Identify which cell holds the provided text, then report its (x, y) central coordinate. 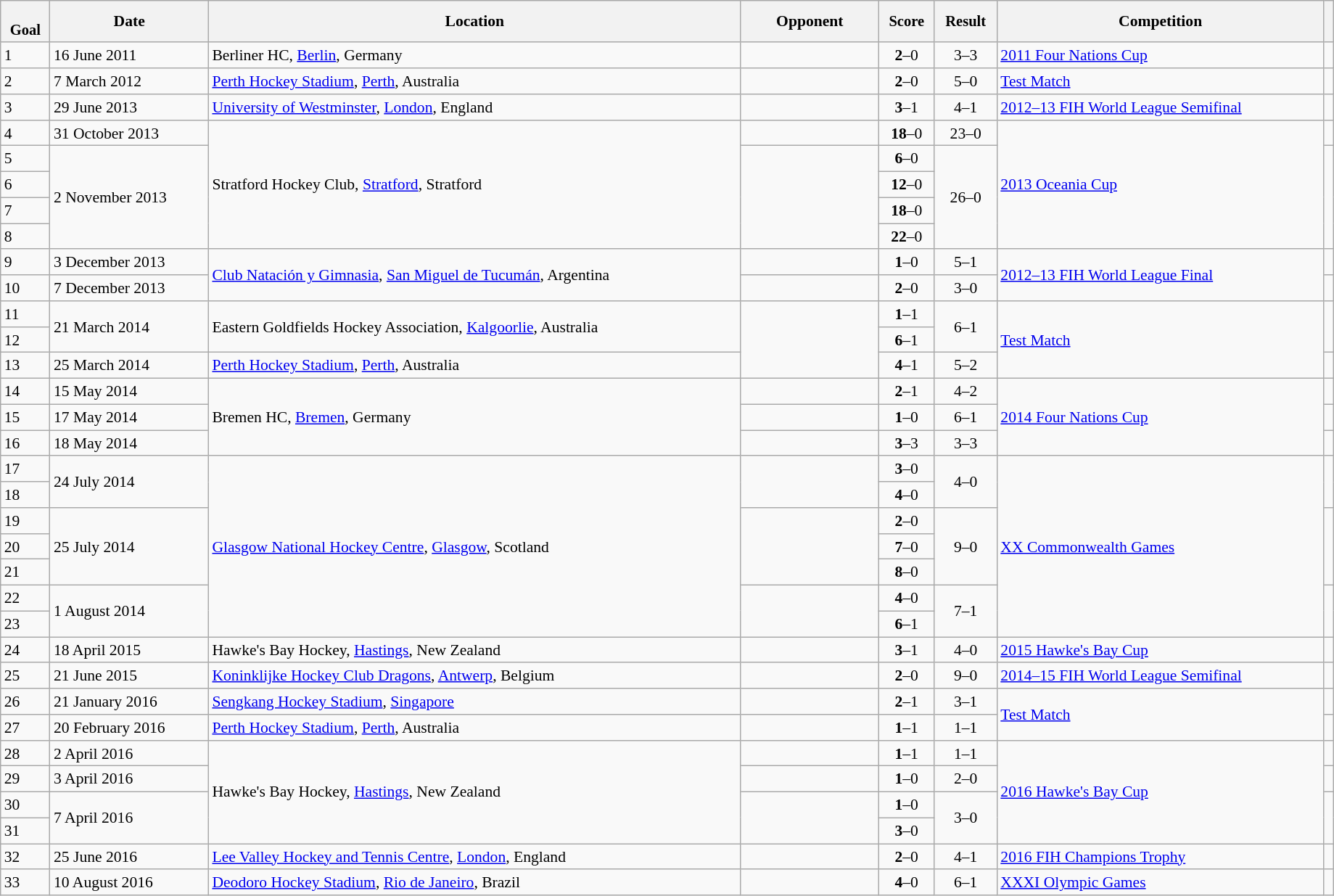
2014–15 FIH World League Semifinal (1161, 676)
33 (25, 883)
4 (25, 133)
2013 Oceania Cup (1161, 185)
18 May 2014 (129, 443)
2011 Four Nations Cup (1161, 56)
8–0 (907, 572)
Koninklijke Hockey Club Dragons, Antwerp, Belgium (474, 676)
26 (25, 702)
17 May 2014 (129, 418)
Score (907, 22)
12–0 (907, 185)
4–2 (965, 392)
31 (25, 831)
21 January 2016 (129, 702)
2016 Hawke's Bay Cup (1161, 792)
3 December 2013 (129, 263)
Deodoro Hockey Stadium, Rio de Janeiro, Brazil (474, 883)
21 (25, 572)
17 (25, 469)
6–0 (907, 159)
25 July 2014 (129, 547)
5–2 (965, 366)
Result (965, 22)
15 (25, 418)
Berliner HC, Berlin, Germany (474, 56)
Club Natación y Gimnasia, San Miguel de Tucumán, Argentina (474, 276)
Glasgow National Hockey Centre, Glasgow, Scotland (474, 547)
15 May 2014 (129, 392)
3 (25, 107)
University of Westminster, London, England (474, 107)
26–0 (965, 197)
Opponent (810, 22)
2014 Four Nations Cup (1161, 418)
7 (25, 211)
7 December 2013 (129, 288)
XXXI Olympic Games (1161, 883)
18 (25, 495)
Goal (25, 22)
5 (25, 159)
2016 FIH Champions Trophy (1161, 857)
18 April 2015 (129, 650)
10 (25, 288)
24 July 2014 (129, 482)
21 March 2014 (129, 326)
Stratford Hockey Club, Stratford, Stratford (474, 185)
25 June 2016 (129, 857)
Location (474, 22)
Eastern Goldfields Hockey Association, Kalgoorlie, Australia (474, 326)
7–0 (907, 547)
13 (25, 366)
12 (25, 340)
21 June 2015 (129, 676)
Date (129, 22)
28 (25, 754)
3 April 2016 (129, 779)
29 June 2013 (129, 107)
32 (25, 857)
5–0 (965, 81)
2 November 2013 (129, 197)
1 August 2014 (129, 611)
22–0 (907, 237)
2 (25, 81)
30 (25, 805)
2 April 2016 (129, 754)
7 April 2016 (129, 818)
7 March 2012 (129, 81)
10 August 2016 (129, 883)
29 (25, 779)
XX Commonwealth Games (1161, 547)
1 (25, 56)
Competition (1161, 22)
23–0 (965, 133)
14 (25, 392)
2012–13 FIH World League Final (1161, 276)
7–1 (965, 611)
Lee Valley Hockey and Tennis Centre, London, England (474, 857)
20 February 2016 (129, 728)
24 (25, 650)
6 (25, 185)
2015 Hawke's Bay Cup (1161, 650)
8 (25, 237)
23 (25, 625)
25 (25, 676)
31 October 2013 (129, 133)
2012–13 FIH World League Semifinal (1161, 107)
Sengkang Hockey Stadium, Singapore (474, 702)
25 March 2014 (129, 366)
27 (25, 728)
19 (25, 521)
16 June 2011 (129, 56)
5–1 (965, 263)
22 (25, 599)
20 (25, 547)
16 (25, 443)
9 (25, 263)
Bremen HC, Bremen, Germany (474, 418)
11 (25, 314)
